From the cell containing the given text, extract its center point as (x, y) coordinate. 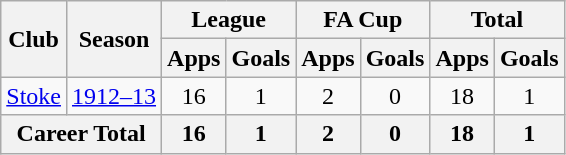
1912–13 (114, 96)
Club (34, 39)
Career Total (82, 134)
League (229, 20)
Stoke (34, 96)
FA Cup (363, 20)
Total (497, 20)
Season (114, 39)
